Return (X, Y) of the center of cell containing provided text 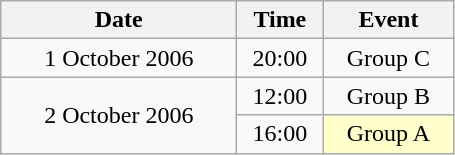
Group A (388, 134)
Group C (388, 58)
2 October 2006 (119, 115)
Time (280, 20)
20:00 (280, 58)
12:00 (280, 96)
Group B (388, 96)
1 October 2006 (119, 58)
Date (119, 20)
16:00 (280, 134)
Event (388, 20)
